Determine the [X, Y] coordinate at the center of the cell enclosing the given text.  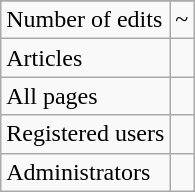
~ [182, 20]
All pages [86, 96]
Administrators [86, 172]
Registered users [86, 134]
Number of edits [86, 20]
Articles [86, 58]
